Extract the [X, Y] coordinate from the center of the cell holding the provided text.  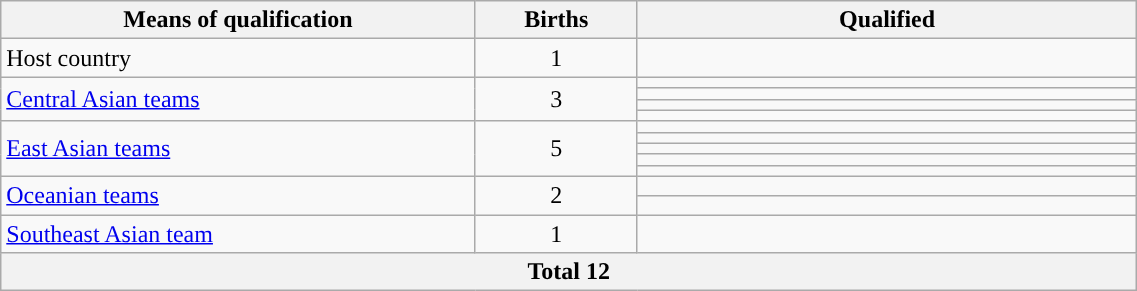
East Asian teams [238, 148]
Births [556, 20]
3 [556, 99]
Qualified [886, 20]
5 [556, 148]
Host country [238, 58]
Central Asian teams [238, 99]
Oceanian teams [238, 195]
Means of qualification [238, 20]
Total 12 [569, 272]
Southeast Asian team [238, 233]
2 [556, 195]
